Return the (X, Y) coordinate for the center point of the cell that contains the specified text.  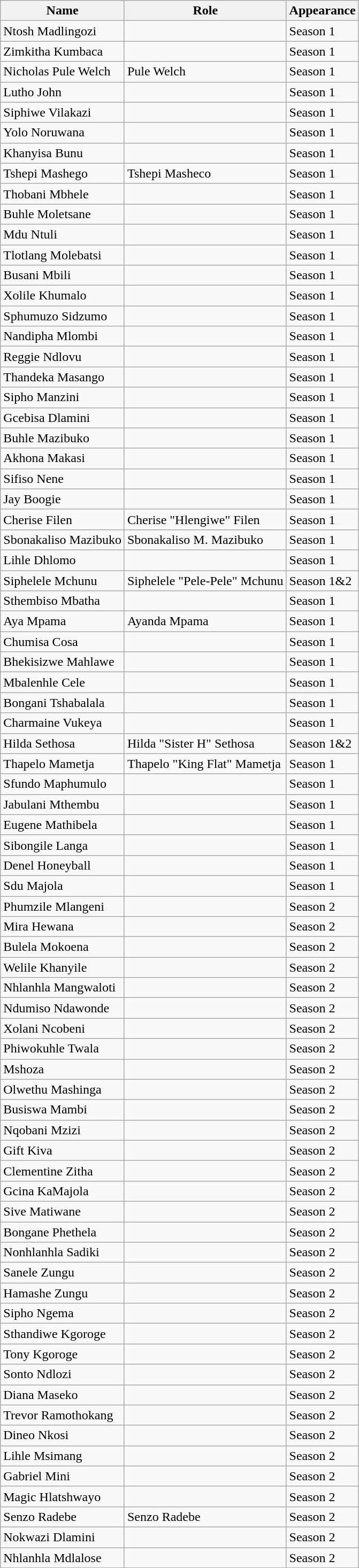
Mshoza (63, 1069)
Denel Honeyball (63, 865)
Siphelele Mchunu (63, 580)
Nqobani Mzizi (63, 1130)
Mbalenhle Cele (63, 682)
Tlotlang Molebatsi (63, 255)
Siphelele "Pele-Pele" Mchunu (205, 580)
Gcina KaMajola (63, 1191)
Sphumuzo Sidzumo (63, 316)
Tshepi Mashego (63, 173)
Lihle Msimang (63, 1456)
Sbonakaliso M. Mazibuko (205, 540)
Bongane Phethela (63, 1232)
Sthembiso Mbatha (63, 601)
Bulela Mokoena (63, 947)
Hamashe Zungu (63, 1293)
Lutho John (63, 92)
Gcebisa Dlamini (63, 418)
Tshepi Masheco (205, 173)
Phumzile Mlangeni (63, 906)
Hilda "Sister H" Sethosa (205, 743)
Nokwazi Dlamini (63, 1537)
Ayanda Mpama (205, 621)
Nandipha Mlombi (63, 336)
Thandeka Masango (63, 377)
Thobani Mbhele (63, 194)
Olwethu Mashinga (63, 1089)
Thapelo "King Flat" Mametja (205, 764)
Diana Maseko (63, 1395)
Zimkitha Kumbaca (63, 51)
Khanyisa Bunu (63, 153)
Akhona Makasi (63, 458)
Ntosh Madlingozi (63, 31)
Phiwokuhle Twala (63, 1049)
Sive Matiwane (63, 1211)
Charmaine Vukeya (63, 723)
Pule Welch (205, 72)
Busiswa Mambi (63, 1110)
Bongani Tshabalala (63, 703)
Sipho Manzini (63, 397)
Trevor Ramothokang (63, 1415)
Bhekisizwe Mahlawe (63, 662)
Reggie Ndlovu (63, 357)
Thapelo Mametja (63, 764)
Yolo Noruwana (63, 133)
Nhlanhla Mdlalose (63, 1558)
Xolani Ncobeni (63, 1028)
Nonhlanhla Sadiki (63, 1252)
Sonto Ndlozi (63, 1374)
Name (63, 11)
Tony Kgoroge (63, 1354)
Sfundo Maphumulo (63, 784)
Dineo Nkosi (63, 1435)
Cherise Filen (63, 519)
Nhlanhla Mangwaloti (63, 988)
Gift Kiva (63, 1150)
Ndumiso Ndawonde (63, 1008)
Lihle Dhlomo (63, 560)
Sipho Ngema (63, 1313)
Sifiso Nene (63, 479)
Welile Khanyile (63, 967)
Xolile Khumalo (63, 296)
Gabriel Mini (63, 1476)
Sthandiwe Kgoroge (63, 1334)
Mira Hewana (63, 927)
Hilda Sethosa (63, 743)
Sdu Majola (63, 886)
Magic Hlatshwayo (63, 1496)
Siphiwe Vilakazi (63, 112)
Sibongile Langa (63, 845)
Cherise "Hlengiwe" Filen (205, 519)
Mdu Ntuli (63, 234)
Sbonakaliso Mazibuko (63, 540)
Appearance (322, 11)
Buhle Mazibuko (63, 438)
Nicholas Pule Welch (63, 72)
Buhle Moletsane (63, 214)
Jay Boogie (63, 499)
Aya Mpama (63, 621)
Chumisa Cosa (63, 642)
Eugene Mathibela (63, 825)
Jabulani Mthembu (63, 804)
Role (205, 11)
Busani Mbili (63, 275)
Sanele Zungu (63, 1273)
Clementine Zitha (63, 1171)
